Provide the (X, Y) coordinate of the cell's center where the given text is located.  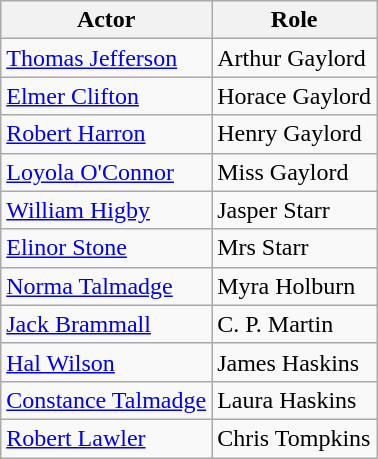
Arthur Gaylord (294, 58)
Mrs Starr (294, 248)
Laura Haskins (294, 400)
Thomas Jefferson (106, 58)
Constance Talmadge (106, 400)
Chris Tompkins (294, 438)
Loyola O'Connor (106, 172)
Hal Wilson (106, 362)
Jasper Starr (294, 210)
Robert Lawler (106, 438)
Robert Harron (106, 134)
C. P. Martin (294, 324)
Myra Holburn (294, 286)
Miss Gaylord (294, 172)
Norma Talmadge (106, 286)
Elinor Stone (106, 248)
Actor (106, 20)
James Haskins (294, 362)
Jack Brammall (106, 324)
Role (294, 20)
William Higby (106, 210)
Horace Gaylord (294, 96)
Elmer Clifton (106, 96)
Henry Gaylord (294, 134)
